Search for the cell housing the specified text and yield its [X, Y] center coordinate. 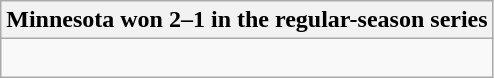
Minnesota won 2–1 in the regular-season series [247, 20]
